Scan for the cell matching the given text and deliver its [X, Y] coordinate at center. 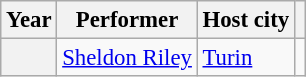
Sheldon Riley [127, 58]
Turin [246, 58]
Host city [246, 20]
Performer [127, 20]
Year [29, 20]
